Pinpoint the cell where the given text exists, returning its (X, Y) midpoint coordinate. 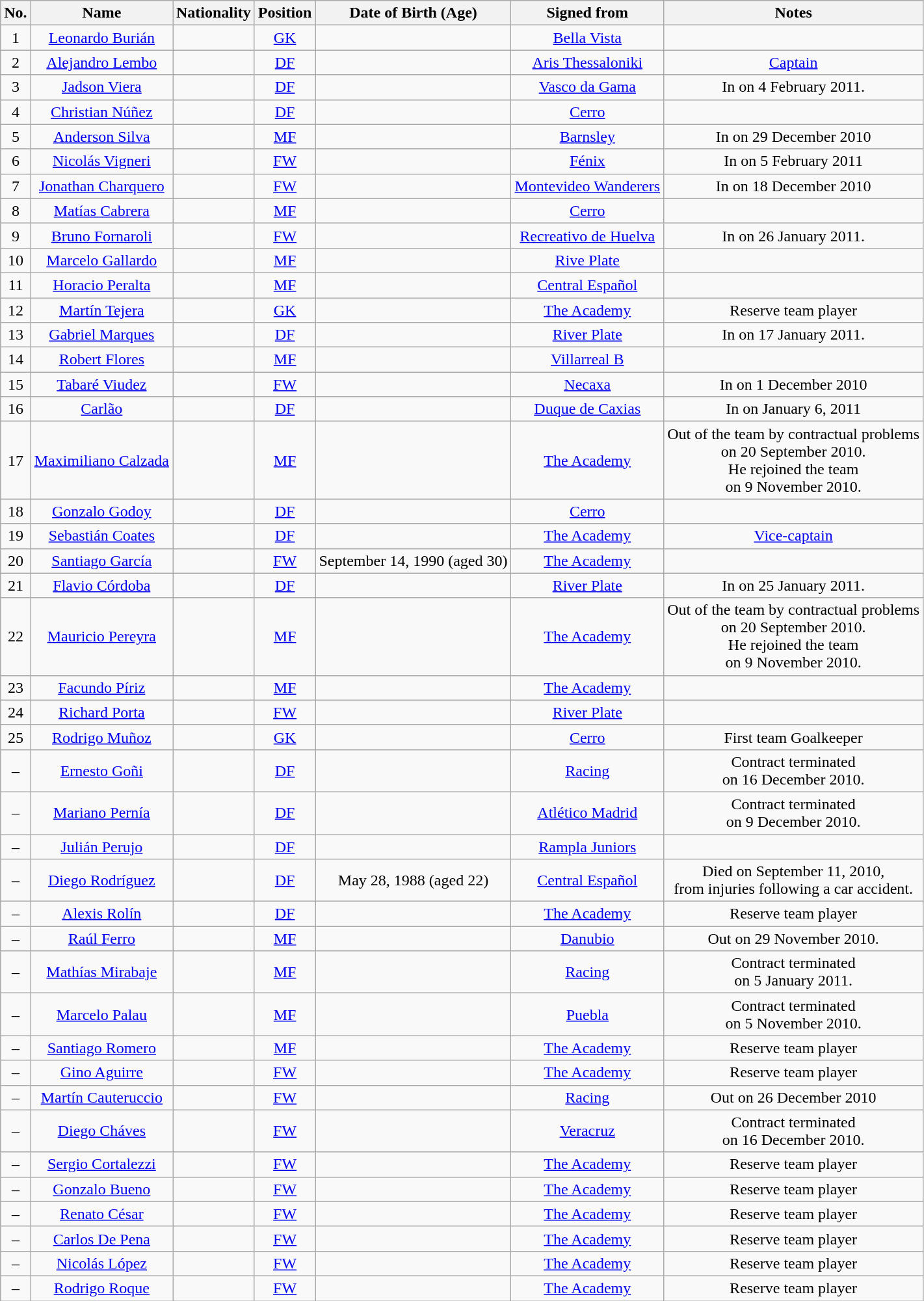
1 (16, 38)
Raúl Ferro (101, 939)
Out on 26 December 2010 (793, 1097)
Date of Birth (Age) (414, 13)
Renato César (101, 1214)
16 (16, 409)
Nicolás López (101, 1263)
No. (16, 13)
In on 25 January 2011. (793, 585)
In on 18 December 2010 (793, 186)
Montevideo Wanderers (588, 186)
Santiago Romero (101, 1048)
In on 5 February 2011 (793, 161)
Barnsley (588, 137)
In on 17 January 2011. (793, 335)
First team Goalkeeper (793, 737)
Notes (793, 13)
Carlos De Pena (101, 1239)
Rodrigo Roque (101, 1288)
Santiago García (101, 561)
Matías Cabrera (101, 211)
Alexis Rolín (101, 914)
4 (16, 112)
Mathías Mirabaje (101, 972)
Jadson Viera (101, 87)
Diego Rodríguez (101, 881)
Bruno Fornaroli (101, 235)
Danubio (588, 939)
Maximiliano Calzada (101, 461)
Gino Aguirre (101, 1073)
Tabaré Viudez (101, 384)
Flavio Córdoba (101, 585)
2 (16, 62)
21 (16, 585)
Sebastián Coates (101, 536)
Anderson Silva (101, 137)
Horacio Peralta (101, 285)
Christian Núñez (101, 112)
13 (16, 335)
May 28, 1988 (aged 22) (414, 881)
Rampla Juniors (588, 846)
24 (16, 712)
22 (16, 636)
Richard Porta (101, 712)
In on 4 February 2011. (793, 87)
15 (16, 384)
September 14, 1990 (aged 30) (414, 561)
Bella Vista (588, 38)
In on 1 December 2010 (793, 384)
Veracruz (588, 1131)
5 (16, 137)
Gabriel Marques (101, 335)
Facundo Píriz (101, 688)
Sergio Cortalezzi (101, 1164)
Out on 29 November 2010. (793, 939)
Diego Cháves (101, 1131)
Name (101, 13)
Mauricio Pereyra (101, 636)
Contract terminatedon 5 November 2010. (793, 1015)
8 (16, 211)
23 (16, 688)
Vasco da Gama (588, 87)
Position (285, 13)
14 (16, 360)
11 (16, 285)
In on January 6, 2011 (793, 409)
Marcelo Gallardo (101, 260)
Duque de Caxias (588, 409)
Alejandro Lembo (101, 62)
Signed from (588, 13)
10 (16, 260)
Nationality (214, 13)
9 (16, 235)
In on 29 December 2010 (793, 137)
Atlético Madrid (588, 813)
Rodrigo Muñoz (101, 737)
Fénix (588, 161)
Marcelo Palau (101, 1015)
20 (16, 561)
19 (16, 536)
Contract terminatedon 5 January 2011. (793, 972)
18 (16, 511)
Martín Cauteruccio (101, 1097)
7 (16, 186)
6 (16, 161)
Mariano Pernía (101, 813)
Captain (793, 62)
3 (16, 87)
Robert Flores (101, 360)
Nicolás Vigneri (101, 161)
Died on September 11, 2010,from injuries following a car accident. (793, 881)
Jonathan Charquero (101, 186)
Villarreal B (588, 360)
Martín Tejera (101, 310)
Recreativo de Huelva (588, 235)
In on 26 January 2011. (793, 235)
Puebla (588, 1015)
Leonardo Burián (101, 38)
Gonzalo Bueno (101, 1189)
Necaxa (588, 384)
17 (16, 461)
25 (16, 737)
Contract terminatedon 9 December 2010. (793, 813)
12 (16, 310)
Aris Thessaloniki (588, 62)
Vice-captain (793, 536)
Rive Plate (588, 260)
Gonzalo Godoy (101, 511)
Ernesto Goñi (101, 770)
Julián Perujo (101, 846)
Carlão (101, 409)
